Output the [X, Y] coordinate of the center of the cell containing the given text.  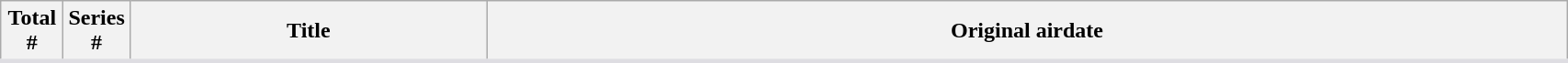
Title [309, 31]
Total# [32, 31]
Original airdate [1027, 31]
Series# [96, 31]
